From the cell containing the given text, extract its center point as (X, Y) coordinate. 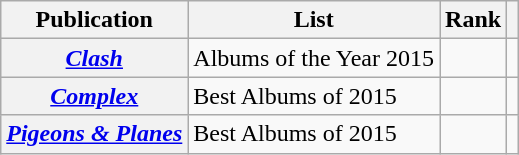
Pigeons & Planes (94, 134)
Clash (94, 58)
Rank (474, 20)
Complex (94, 96)
List (314, 20)
Publication (94, 20)
Albums of the Year 2015 (314, 58)
